Detect which cell encompasses the target text, then output its [X, Y] center coordinate. 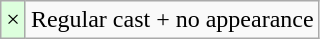
× [14, 20]
Regular cast + no appearance [172, 20]
